Output the (X, Y) coordinate of the center of the cell containing the given text.  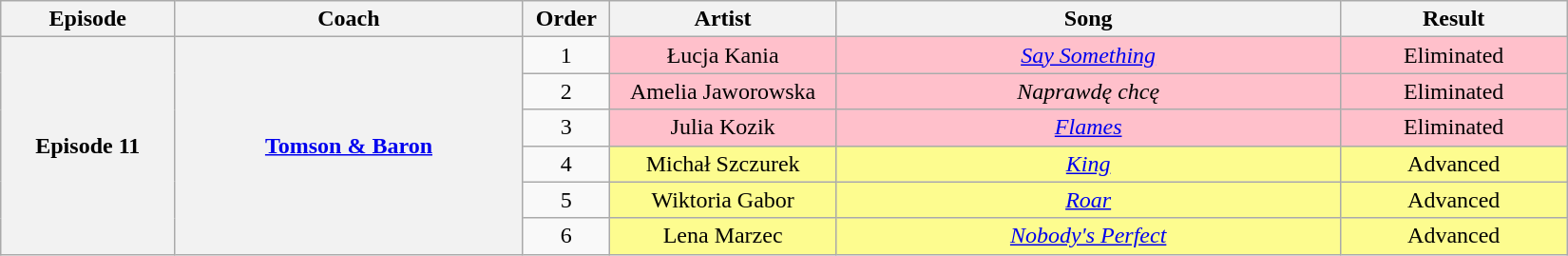
King (1089, 164)
1 (566, 55)
5 (566, 200)
Flames (1089, 128)
Roar (1089, 200)
Amelia Jaworowska (723, 91)
Julia Kozik (723, 128)
Artist (723, 19)
Coach (349, 19)
Result (1454, 19)
Naprawdę chcę (1089, 91)
Say Something (1089, 55)
Episode (87, 19)
6 (566, 236)
3 (566, 128)
Michał Szczurek (723, 164)
Song (1089, 19)
Tomson & Baron (349, 146)
Episode 11 (87, 146)
Lena Marzec (723, 236)
Wiktoria Gabor (723, 200)
Nobody's Perfect (1089, 236)
Order (566, 19)
4 (566, 164)
2 (566, 91)
Łucja Kania (723, 55)
